Pinpoint the cell where the given text exists, returning its (X, Y) midpoint coordinate. 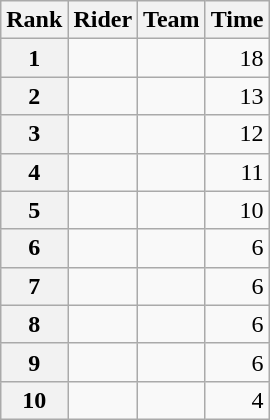
2 (34, 96)
12 (237, 134)
11 (237, 172)
1 (34, 58)
Rider (103, 20)
3 (34, 134)
13 (237, 96)
8 (34, 324)
Time (237, 20)
18 (237, 58)
7 (34, 286)
9 (34, 362)
Team (172, 20)
5 (34, 210)
Rank (34, 20)
